Identify which cell holds the provided text, then report its [X, Y] central coordinate. 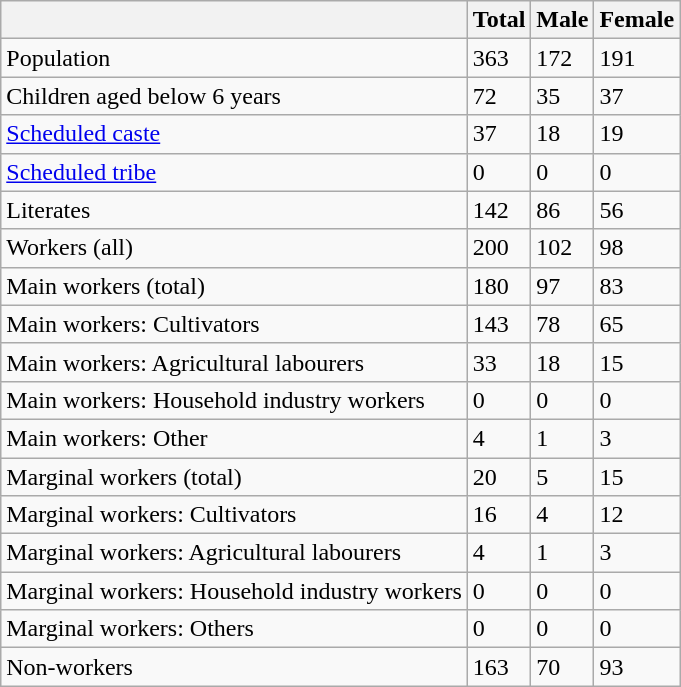
Main workers: Household industry workers [234, 400]
20 [499, 477]
102 [562, 248]
83 [637, 286]
19 [637, 134]
Main workers: Cultivators [234, 324]
200 [499, 248]
Marginal workers: Others [234, 629]
Main workers (total) [234, 286]
Population [234, 58]
Main workers: Other [234, 438]
12 [637, 515]
65 [637, 324]
Non-workers [234, 667]
Male [562, 20]
Scheduled tribe [234, 172]
142 [499, 210]
98 [637, 248]
33 [499, 362]
191 [637, 58]
35 [562, 96]
97 [562, 286]
163 [499, 667]
86 [562, 210]
Marginal workers: Cultivators [234, 515]
180 [499, 286]
56 [637, 210]
70 [562, 667]
5 [562, 477]
143 [499, 324]
363 [499, 58]
172 [562, 58]
93 [637, 667]
78 [562, 324]
Main workers: Agricultural labourers [234, 362]
Marginal workers (total) [234, 477]
Literates [234, 210]
Marginal workers: Household industry workers [234, 591]
Total [499, 20]
72 [499, 96]
Workers (all) [234, 248]
Female [637, 20]
16 [499, 515]
Marginal workers: Agricultural labourers [234, 553]
Children aged below 6 years [234, 96]
Scheduled caste [234, 134]
